Determine the (X, Y) coordinate at the center of the cell enclosing the given text.  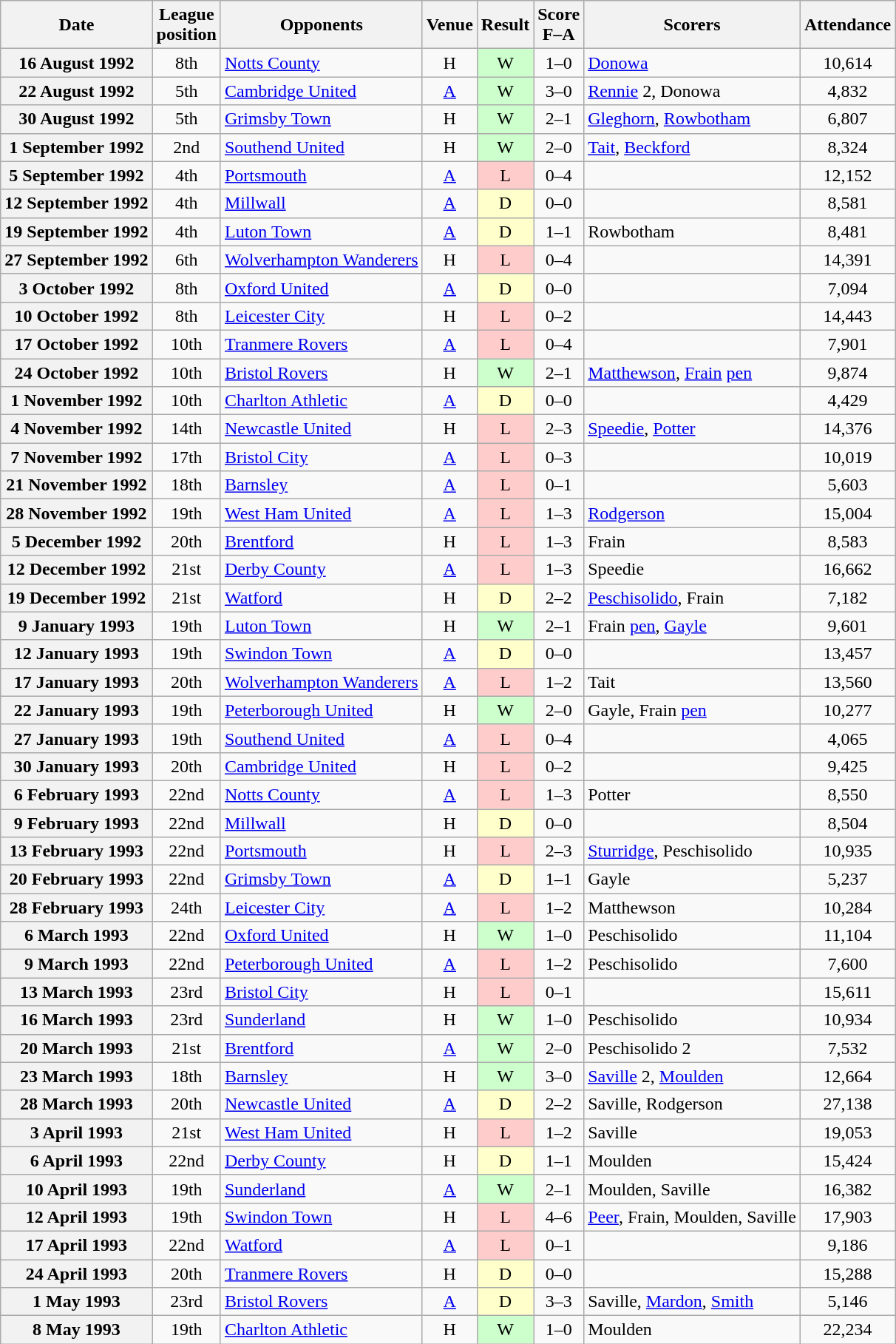
Gayle (692, 879)
9 January 1993 (77, 626)
9,186 (847, 1245)
12,664 (847, 1076)
4,429 (847, 401)
5,603 (847, 485)
15,611 (847, 992)
23 March 1993 (77, 1076)
5,237 (847, 879)
Speedie, Potter (692, 429)
30 January 1993 (77, 766)
6 April 1993 (77, 1161)
24 April 1993 (77, 1273)
Speedie (692, 570)
28 March 1993 (77, 1104)
16,662 (847, 570)
Rodgerson (692, 513)
Frain (692, 541)
Saville 2, Moulden (692, 1076)
1 September 1992 (77, 147)
9,601 (847, 626)
Saville, Mardon, Smith (692, 1302)
17th (186, 457)
16 August 1992 (77, 63)
Venue (449, 25)
27 September 1992 (77, 260)
19 September 1992 (77, 232)
7,901 (847, 344)
17 October 1992 (77, 344)
1 November 1992 (77, 401)
12 September 1992 (77, 203)
Date (77, 25)
3 April 1993 (77, 1132)
7,094 (847, 288)
7,600 (847, 964)
Leagueposition (186, 25)
6 March 1993 (77, 936)
3 October 1992 (77, 288)
10,277 (847, 710)
15,004 (847, 513)
16,382 (847, 1189)
Moulden, Saville (692, 1189)
8,481 (847, 232)
28 November 1992 (77, 513)
6 February 1993 (77, 794)
Sturridge, Peschisolido (692, 851)
5,146 (847, 1302)
2nd (186, 147)
13,560 (847, 682)
30 August 1992 (77, 119)
17 April 1993 (77, 1245)
5 September 1992 (77, 175)
22,234 (847, 1330)
10 October 1992 (77, 316)
Saville, Rodgerson (692, 1104)
24 October 1992 (77, 372)
17,903 (847, 1217)
Gleghorn, Rowbotham (692, 119)
17 January 1993 (77, 682)
Gayle, Frain pen (692, 710)
10 April 1993 (77, 1189)
28 February 1993 (77, 908)
Saville (692, 1132)
Peer, Frain, Moulden, Saville (692, 1217)
Rowbotham (692, 232)
3–3 (559, 1302)
Donowa (692, 63)
27,138 (847, 1104)
7 November 1992 (77, 457)
9,425 (847, 766)
8 May 1993 (77, 1330)
9 February 1993 (77, 823)
Result (505, 25)
Opponents (321, 25)
14,376 (847, 429)
22 January 1993 (77, 710)
11,104 (847, 936)
0–3 (559, 457)
19,053 (847, 1132)
21 November 1992 (77, 485)
10,934 (847, 1020)
19 December 1992 (77, 598)
22 August 1992 (77, 91)
10,935 (847, 851)
Matthewson (692, 908)
Matthewson, Frain pen (692, 372)
Attendance (847, 25)
14th (186, 429)
Scorers (692, 25)
24th (186, 908)
20 February 1993 (77, 879)
13 March 1993 (77, 992)
20 March 1993 (77, 1048)
12 April 1993 (77, 1217)
Peschisolido, Frain (692, 598)
8,550 (847, 794)
Tait (692, 682)
9 March 1993 (77, 964)
12 January 1993 (77, 654)
6,807 (847, 119)
7,182 (847, 598)
ScoreF–A (559, 25)
12,152 (847, 175)
Tait, Beckford (692, 147)
12 December 1992 (77, 570)
6th (186, 260)
5 December 1992 (77, 541)
14,391 (847, 260)
13 February 1993 (77, 851)
4 November 1992 (77, 429)
4,065 (847, 738)
Potter (692, 794)
Frain pen, Gayle (692, 626)
Peschisolido 2 (692, 1048)
8,504 (847, 823)
1 May 1993 (77, 1302)
8,324 (847, 147)
9,874 (847, 372)
Rennie 2, Donowa (692, 91)
4–6 (559, 1217)
10,019 (847, 457)
8,581 (847, 203)
27 January 1993 (77, 738)
15,288 (847, 1273)
4,832 (847, 91)
14,443 (847, 316)
13,457 (847, 654)
10,614 (847, 63)
10,284 (847, 908)
15,424 (847, 1161)
7,532 (847, 1048)
16 March 1993 (77, 1020)
8,583 (847, 541)
